Provide the (x, y) coordinate of the cell's center where the given text is located.  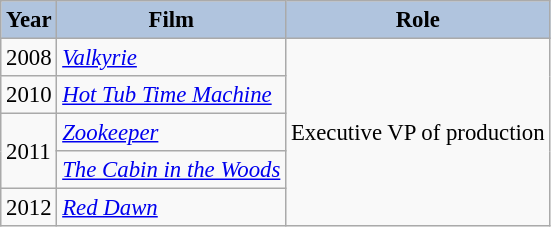
Zookeeper (172, 133)
Hot Tub Time Machine (172, 95)
The Cabin in the Woods (172, 170)
Red Dawn (172, 208)
Valkyrie (172, 58)
2012 (29, 208)
Film (172, 20)
2010 (29, 95)
Year (29, 20)
Role (418, 20)
2008 (29, 58)
Executive VP of production (418, 133)
2011 (29, 152)
